Return [x, y] of the center of cell containing provided text 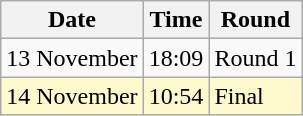
Final [256, 96]
14 November [72, 96]
Time [176, 20]
18:09 [176, 58]
13 November [72, 58]
Round 1 [256, 58]
Round [256, 20]
10:54 [176, 96]
Date [72, 20]
